Capture the cell that displays the provided text and extract its [X, Y] central coordinate. 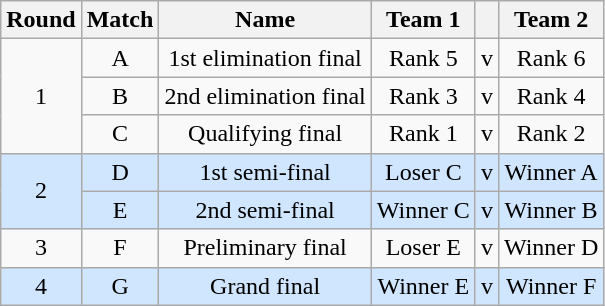
3 [41, 248]
Round [41, 20]
F [120, 248]
Winner E [423, 286]
Team 2 [550, 20]
Rank 2 [550, 134]
Winner C [423, 210]
B [120, 96]
Rank 1 [423, 134]
Match [120, 20]
Qualifying final [265, 134]
Rank 5 [423, 58]
Team 1 [423, 20]
Name [265, 20]
2 [41, 191]
Loser C [423, 172]
Winner D [550, 248]
Winner A [550, 172]
G [120, 286]
A [120, 58]
1st semi-final [265, 172]
Winner B [550, 210]
1 [41, 96]
D [120, 172]
Grand final [265, 286]
E [120, 210]
4 [41, 286]
1st elimination final [265, 58]
Loser E [423, 248]
Rank 3 [423, 96]
2nd elimination final [265, 96]
Rank 6 [550, 58]
Winner F [550, 286]
Preliminary final [265, 248]
C [120, 134]
Rank 4 [550, 96]
2nd semi-final [265, 210]
